Detect which cell encompasses the target text, then output its [X, Y] center coordinate. 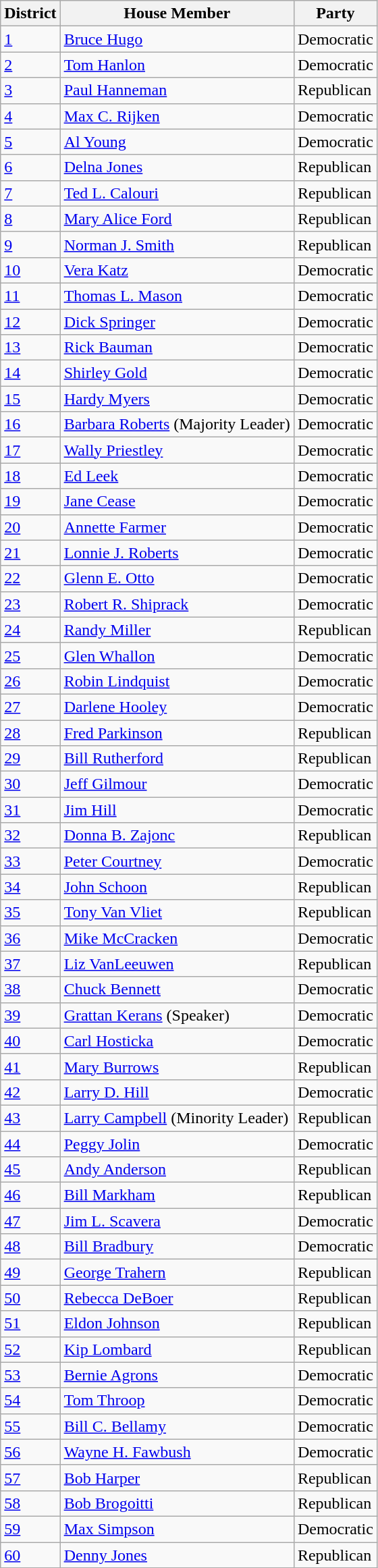
Glenn E. Otto [177, 578]
Jane Cease [177, 502]
46 [30, 1195]
Larry D. Hill [177, 1092]
Peter Courtney [177, 861]
58 [30, 1503]
Hardy Myers [177, 399]
Thomas L. Mason [177, 296]
51 [30, 1324]
Dick Springer [177, 322]
25 [30, 655]
9 [30, 244]
59 [30, 1529]
Bob Brogoitti [177, 1503]
Donna B. Zajonc [177, 836]
Denny Jones [177, 1555]
Fred Parkinson [177, 732]
26 [30, 681]
Mike McCracken [177, 938]
Kip Lombard [177, 1349]
34 [30, 887]
8 [30, 219]
Robin Lindquist [177, 681]
Al Young [177, 142]
Andy Anderson [177, 1170]
Max Simpson [177, 1529]
14 [30, 373]
15 [30, 399]
55 [30, 1426]
12 [30, 322]
53 [30, 1375]
20 [30, 527]
60 [30, 1555]
Wally Priestley [177, 450]
40 [30, 1041]
Shirley Gold [177, 373]
13 [30, 348]
Lonnie J. Roberts [177, 553]
32 [30, 836]
Rick Bauman [177, 348]
Jim L. Scavera [177, 1221]
Party [335, 13]
Darlene Hooley [177, 707]
Mary Alice Ford [177, 219]
Bruce Hugo [177, 39]
17 [30, 450]
19 [30, 502]
24 [30, 630]
5 [30, 142]
27 [30, 707]
22 [30, 578]
Annette Farmer [177, 527]
Larry Campbell (Minority Leader) [177, 1118]
38 [30, 990]
Ted L. Calouri [177, 193]
Max C. Rijken [177, 116]
Liz VanLeeuwen [177, 964]
56 [30, 1452]
4 [30, 116]
42 [30, 1092]
Norman J. Smith [177, 244]
23 [30, 604]
Ed Leek [177, 476]
Jim Hill [177, 810]
Carl Hosticka [177, 1041]
Randy Miller [177, 630]
36 [30, 938]
Bernie Agrons [177, 1375]
30 [30, 784]
Bill Markham [177, 1195]
43 [30, 1118]
2 [30, 65]
District [30, 13]
39 [30, 1015]
Tom Hanlon [177, 65]
Jeff Gilmour [177, 784]
16 [30, 425]
Mary Burrows [177, 1066]
George Trahern [177, 1272]
1 [30, 39]
54 [30, 1401]
Rebecca DeBoer [177, 1298]
48 [30, 1247]
45 [30, 1170]
50 [30, 1298]
29 [30, 759]
Paul Hanneman [177, 90]
21 [30, 553]
Glen Whallon [177, 655]
37 [30, 964]
Vera Katz [177, 270]
6 [30, 167]
Chuck Bennett [177, 990]
52 [30, 1349]
Tom Throop [177, 1401]
28 [30, 732]
Eldon Johnson [177, 1324]
Bill Rutherford [177, 759]
47 [30, 1221]
Bill C. Bellamy [177, 1426]
11 [30, 296]
31 [30, 810]
10 [30, 270]
Peggy Jolin [177, 1144]
44 [30, 1144]
Tony Van Vliet [177, 913]
House Member [177, 13]
Barbara Roberts (Majority Leader) [177, 425]
Grattan Kerans (Speaker) [177, 1015]
57 [30, 1478]
Bill Bradbury [177, 1247]
3 [30, 90]
35 [30, 913]
John Schoon [177, 887]
Bob Harper [177, 1478]
41 [30, 1066]
49 [30, 1272]
33 [30, 861]
18 [30, 476]
Wayne H. Fawbush [177, 1452]
Delna Jones [177, 167]
7 [30, 193]
Robert R. Shiprack [177, 604]
